Determine the [x, y] coordinate at the center of the cell enclosing the given text.  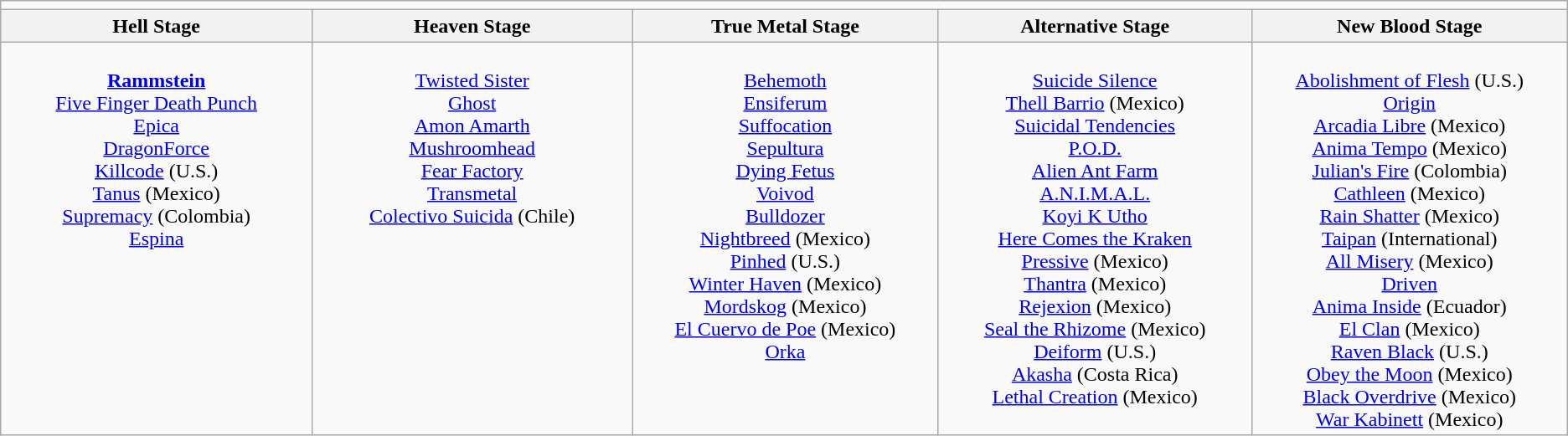
New Blood Stage [1409, 26]
Twisted Sister Ghost Amon Amarth Mushroomhead Fear Factory Transmetal Colectivo Suicida (Chile) [472, 239]
Rammstein Five Finger Death Punch Epica DragonForce Killcode (U.S.) Tanus (Mexico) Supremacy (Colombia) Espina [157, 239]
Hell Stage [157, 26]
Heaven Stage [472, 26]
True Metal Stage [786, 26]
Alternative Stage [1095, 26]
